Find where the given text appears and provide that cell's center as [x, y] coordinate. 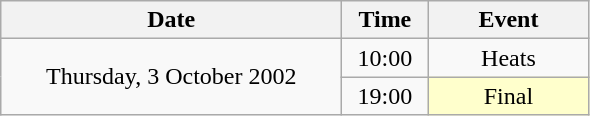
10:00 [385, 58]
Thursday, 3 October 2002 [172, 77]
Time [385, 20]
Heats [508, 58]
19:00 [385, 96]
Final [508, 96]
Event [508, 20]
Date [172, 20]
